Determine the [X, Y] coordinate at the center of the cell enclosing the given text.  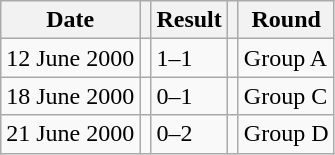
Group A [286, 58]
Group D [286, 134]
Group C [286, 96]
Result [189, 20]
Round [286, 20]
Date [70, 20]
1–1 [189, 58]
18 June 2000 [70, 96]
21 June 2000 [70, 134]
0–1 [189, 96]
0–2 [189, 134]
12 June 2000 [70, 58]
